Pinpoint the cell where the given text exists, returning its [x, y] midpoint coordinate. 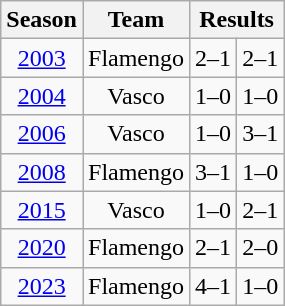
Season [42, 20]
Results [237, 20]
2006 [42, 134]
2–0 [260, 248]
4–1 [214, 286]
Team [136, 20]
2003 [42, 58]
2015 [42, 210]
2023 [42, 286]
2008 [42, 172]
2020 [42, 248]
2004 [42, 96]
